Detect which cell encompasses the target text, then output its [X, Y] center coordinate. 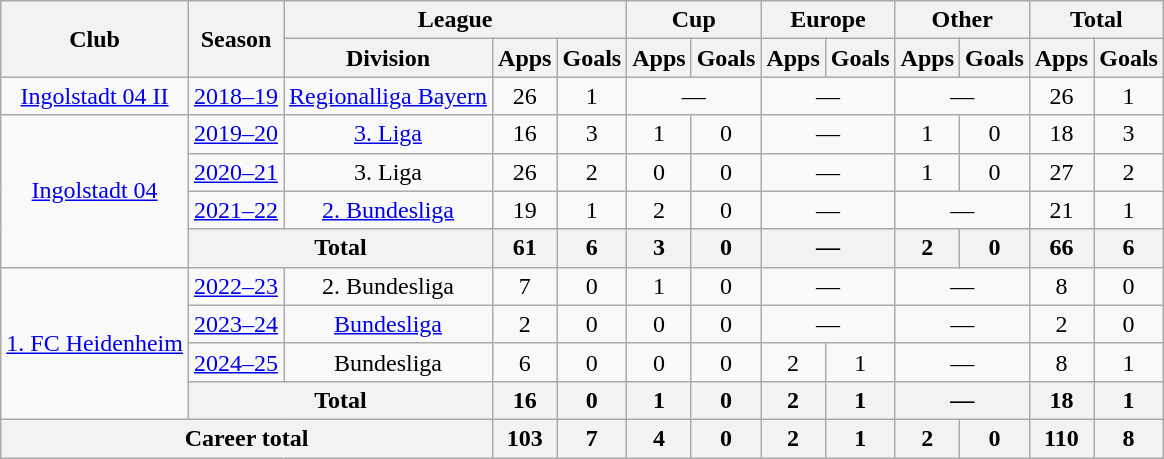
Division [388, 58]
2023–24 [236, 324]
4 [659, 438]
Other [962, 20]
Regionalliga Bayern [388, 96]
2024–25 [236, 362]
21 [1061, 210]
66 [1061, 248]
2021–22 [236, 210]
2019–20 [236, 134]
Ingolstadt 04 II [95, 96]
27 [1061, 172]
2020–21 [236, 172]
103 [525, 438]
Ingolstadt 04 [95, 191]
2022–23 [236, 286]
2018–19 [236, 96]
Europe [828, 20]
Club [95, 39]
19 [525, 210]
1. FC Heidenheim [95, 343]
League [456, 20]
Season [236, 39]
Cup [694, 20]
61 [525, 248]
Career total [247, 438]
110 [1061, 438]
